Scan for the cell matching the given text and deliver its [X, Y] coordinate at center. 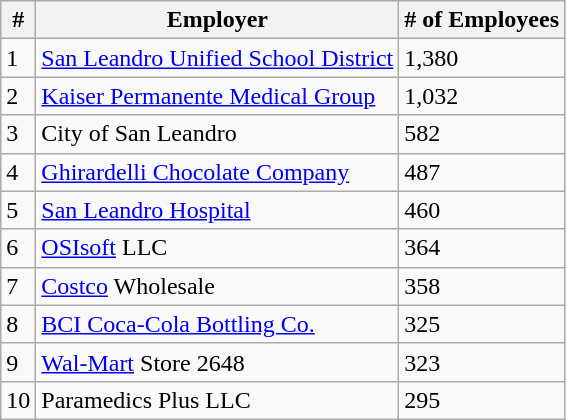
Ghirardelli Chocolate Company [218, 172]
# of Employees [482, 20]
3 [18, 134]
# [18, 20]
460 [482, 210]
8 [18, 324]
487 [482, 172]
323 [482, 362]
Employer [218, 20]
10 [18, 400]
San Leandro Hospital [218, 210]
1,380 [482, 58]
BCI Coca-Cola Bottling Co. [218, 324]
358 [482, 286]
7 [18, 286]
Kaiser Permanente Medical Group [218, 96]
1 [18, 58]
San Leandro Unified School District [218, 58]
Costco Wholesale [218, 286]
City of San Leandro [218, 134]
9 [18, 362]
325 [482, 324]
364 [482, 248]
Paramedics Plus LLC [218, 400]
4 [18, 172]
2 [18, 96]
295 [482, 400]
1,032 [482, 96]
6 [18, 248]
5 [18, 210]
Wal-Mart Store 2648 [218, 362]
582 [482, 134]
OSIsoft LLC [218, 248]
